Determine the (x, y) coordinate at the center of the cell enclosing the given text.  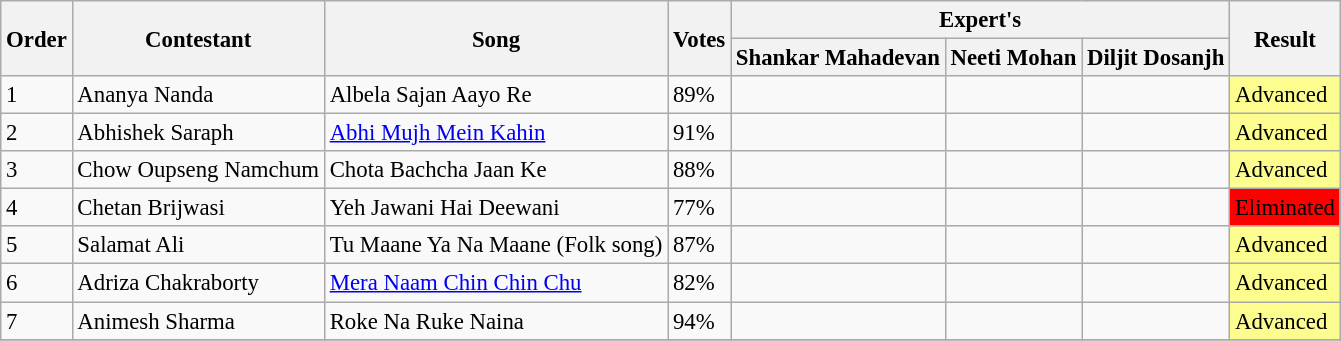
91% (700, 133)
3 (36, 170)
Adriza Chakraborty (198, 283)
Mera Naam Chin Chin Chu (496, 283)
89% (700, 95)
1 (36, 95)
Chota Bachcha Jaan Ke (496, 170)
Shankar Mahadevan (838, 58)
Order (36, 38)
Song (496, 38)
Salamat Ali (198, 245)
Tu Maane Ya Na Maane (Folk song) (496, 245)
2 (36, 133)
Eliminated (1286, 208)
Neeti Mohan (1014, 58)
Yeh Jawani Hai Deewani (496, 208)
Chetan Brijwasi (198, 208)
Albela Sajan Aayo Re (496, 95)
94% (700, 321)
Ananya Nanda (198, 95)
6 (36, 283)
82% (700, 283)
Result (1286, 38)
Expert's (980, 20)
Votes (700, 38)
88% (700, 170)
Abhishek Saraph (198, 133)
Contestant (198, 38)
Animesh Sharma (198, 321)
Diljit Dosanjh (1156, 58)
Roke Na Ruke Naina (496, 321)
4 (36, 208)
Abhi Mujh Mein Kahin (496, 133)
5 (36, 245)
77% (700, 208)
7 (36, 321)
Chow Oupseng Namchum (198, 170)
87% (700, 245)
